Find where the given text appears and provide that cell's center as (x, y) coordinate. 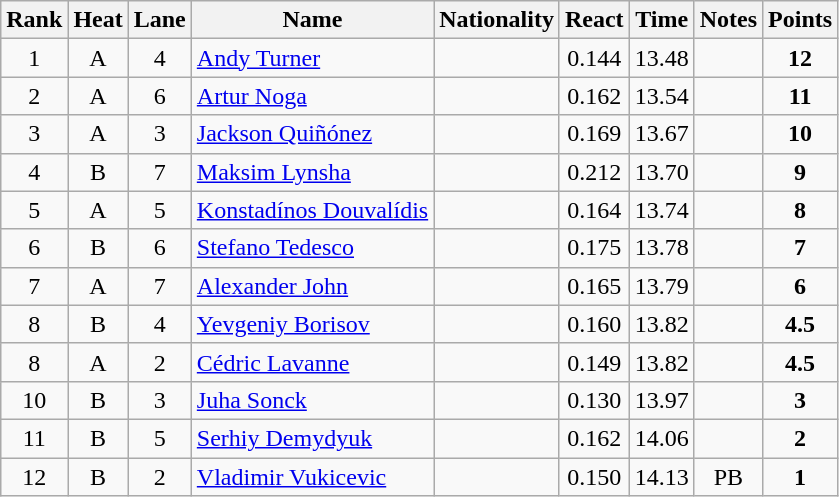
0.144 (594, 58)
Konstadínos Douvalídis (312, 210)
Rank (34, 20)
Stefano Tedesco (312, 248)
Artur Noga (312, 96)
Heat (98, 20)
PB (728, 477)
Serhiy Demydyuk (312, 438)
Andy Turner (312, 58)
React (594, 20)
Name (312, 20)
Jackson Quiñónez (312, 134)
Points (800, 20)
13.70 (662, 172)
Yevgeniy Borisov (312, 324)
Cédric Lavanne (312, 362)
13.97 (662, 400)
Alexander John (312, 286)
13.79 (662, 286)
0.164 (594, 210)
0.160 (594, 324)
Time (662, 20)
0.175 (594, 248)
13.74 (662, 210)
9 (800, 172)
0.165 (594, 286)
Nationality (497, 20)
13.48 (662, 58)
Notes (728, 20)
Juha Sonck (312, 400)
Lane (160, 20)
13.67 (662, 134)
0.212 (594, 172)
0.169 (594, 134)
14.13 (662, 477)
0.150 (594, 477)
Maksim Lynsha (312, 172)
14.06 (662, 438)
13.54 (662, 96)
0.149 (594, 362)
Vladimir Vukicevic (312, 477)
13.78 (662, 248)
0.130 (594, 400)
